For the text-containing cell, return its midpoint in [X, Y] coordinate format. 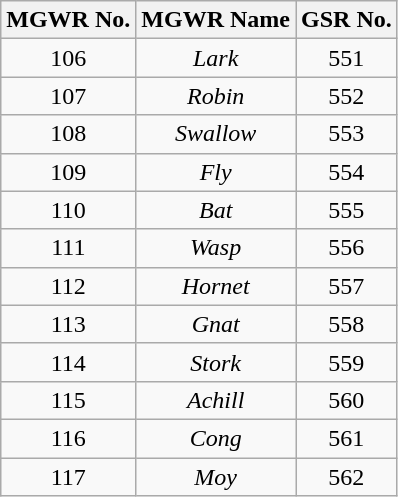
112 [68, 286]
Gnat [216, 324]
555 [347, 210]
559 [347, 362]
560 [347, 400]
552 [347, 96]
Fly [216, 172]
561 [347, 438]
Hornet [216, 286]
114 [68, 362]
117 [68, 477]
562 [347, 477]
MGWR No. [68, 20]
GSR No. [347, 20]
111 [68, 248]
557 [347, 286]
MGWR Name [216, 20]
554 [347, 172]
Bat [216, 210]
Lark [216, 58]
Swallow [216, 134]
108 [68, 134]
Stork [216, 362]
Wasp [216, 248]
Achill [216, 400]
116 [68, 438]
553 [347, 134]
Moy [216, 477]
106 [68, 58]
556 [347, 248]
Cong [216, 438]
109 [68, 172]
115 [68, 400]
110 [68, 210]
558 [347, 324]
113 [68, 324]
107 [68, 96]
Robin [216, 96]
551 [347, 58]
